Locate the cell with the specified text and output its (X, Y) center coordinate. 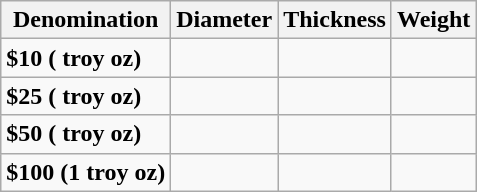
$100 (1 troy oz) (86, 172)
$10 ( troy oz) (86, 58)
$50 ( troy oz) (86, 134)
Thickness (335, 20)
Weight (433, 20)
$25 ( troy oz) (86, 96)
Denomination (86, 20)
Diameter (224, 20)
